Scan for the cell matching the given text and deliver its (x, y) coordinate at center. 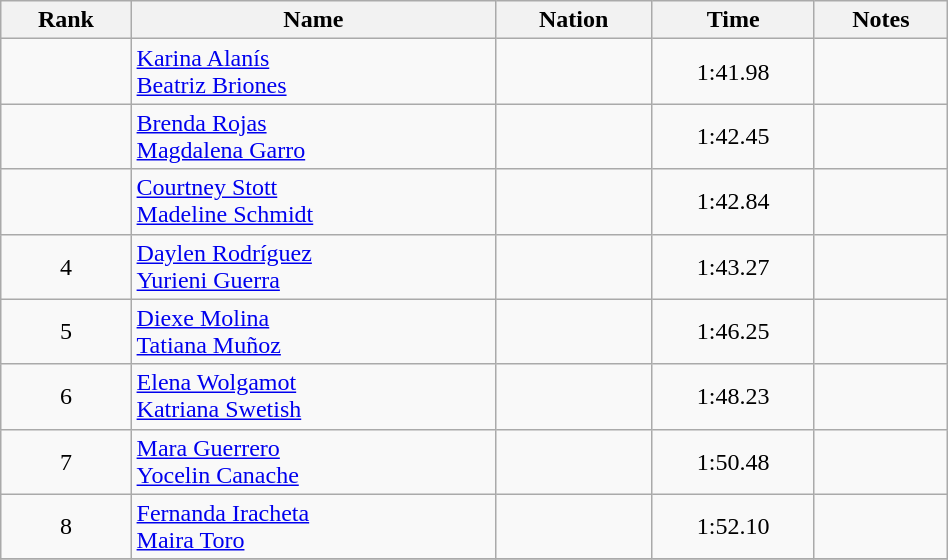
1:52.10 (734, 526)
1:42.45 (734, 136)
5 (66, 332)
1:48.23 (734, 396)
Brenda RojasMagdalena Garro (314, 136)
Fernanda IrachetaMaira Toro (314, 526)
Elena WolgamotKatriana Swetish (314, 396)
Nation (574, 20)
1:41.98 (734, 72)
Notes (880, 20)
Daylen RodríguezYurieni Guerra (314, 266)
1:42.84 (734, 202)
Name (314, 20)
Rank (66, 20)
Time (734, 20)
1:50.48 (734, 462)
8 (66, 526)
7 (66, 462)
6 (66, 396)
Mara GuerreroYocelin Canache (314, 462)
1:46.25 (734, 332)
Courtney StottMadeline Schmidt (314, 202)
Diexe MolinaTatiana Muñoz (314, 332)
1:43.27 (734, 266)
4 (66, 266)
Karina AlanísBeatriz Briones (314, 72)
